Pinpoint the cell where the given text exists, returning its (x, y) midpoint coordinate. 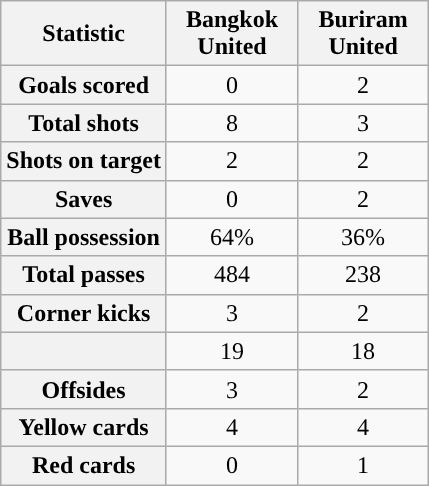
Red cards (84, 465)
Offsides (84, 389)
Buriram United (364, 34)
Yellow cards (84, 427)
Saves (84, 199)
8 (232, 123)
Total passes (84, 275)
484 (232, 275)
36% (364, 237)
Shots on target (84, 161)
Bangkok United (232, 34)
19 (232, 351)
Goals scored (84, 85)
64% (232, 237)
Ball possession (84, 237)
18 (364, 351)
Total shots (84, 123)
1 (364, 465)
Statistic (84, 34)
238 (364, 275)
Corner kicks (84, 313)
